From the cell containing the given text, extract its center point as [x, y] coordinate. 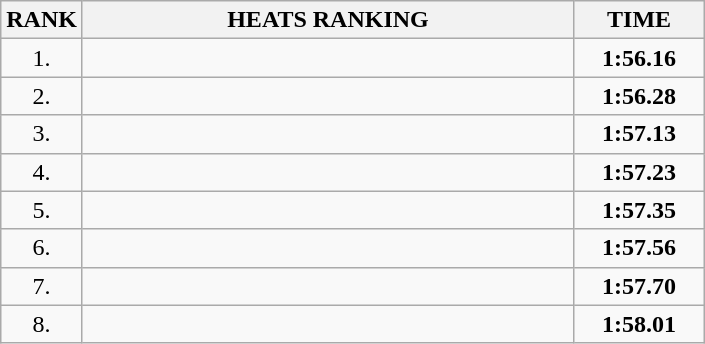
1:57.35 [640, 210]
RANK [42, 20]
8. [42, 324]
5. [42, 210]
4. [42, 172]
1. [42, 58]
1:57.13 [640, 134]
1:57.23 [640, 172]
7. [42, 286]
2. [42, 96]
1:56.16 [640, 58]
TIME [640, 20]
3. [42, 134]
6. [42, 248]
1:56.28 [640, 96]
1:57.56 [640, 248]
1:57.70 [640, 286]
HEATS RANKING [328, 20]
1:58.01 [640, 324]
